Pinpoint the cell where the given text exists, returning its (X, Y) midpoint coordinate. 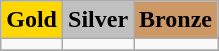
Gold (32, 20)
Silver (98, 20)
Bronze (176, 20)
